Find where the given text appears and provide that cell's center as (X, Y) coordinate. 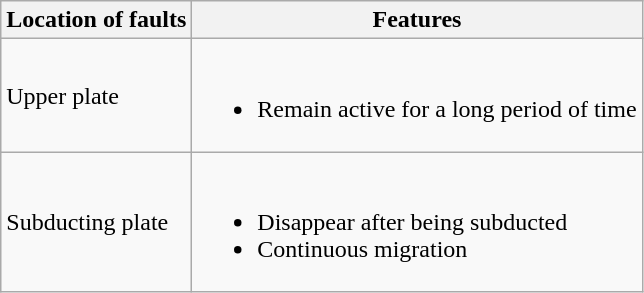
Features (417, 20)
Location of faults (96, 20)
Upper plate (96, 96)
Remain active for a long period of time (417, 96)
Disappear after being subductedContinuous migration (417, 222)
Subducting plate (96, 222)
